Return (X, Y) of the center of cell containing provided text 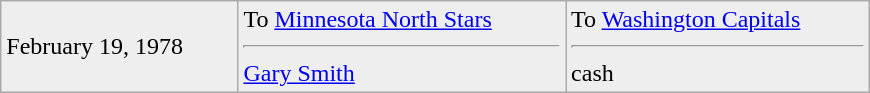
February 19, 1978 (120, 47)
To Washington Capitalscash (718, 47)
To Minnesota North StarsGary Smith (402, 47)
